For the text-containing cell, return its midpoint in [X, Y] coordinate format. 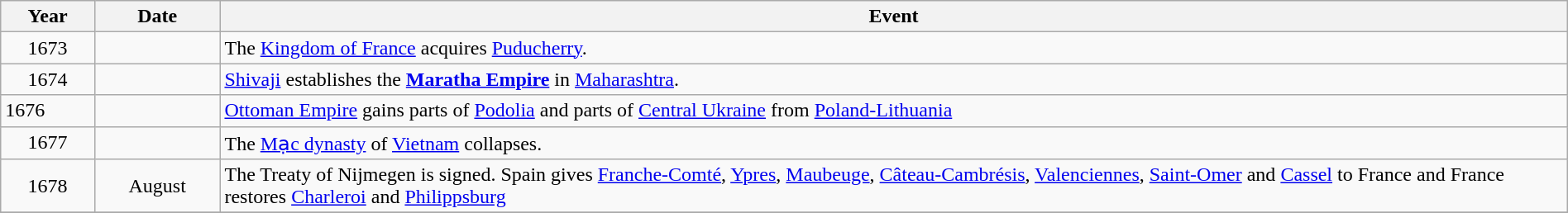
1676 [48, 111]
Year [48, 17]
1677 [48, 143]
Ottoman Empire gains parts of Podolia and parts of Central Ukraine from Poland-Lithuania [893, 111]
1674 [48, 79]
1673 [48, 48]
Event [893, 17]
Date [157, 17]
Shivaji establishes the Maratha Empire in Maharashtra. [893, 79]
The Kingdom of France acquires Puducherry. [893, 48]
1678 [48, 187]
August [157, 187]
The Mạc dynasty of Vietnam collapses. [893, 143]
